For the text-containing cell, return its midpoint in [X, Y] coordinate format. 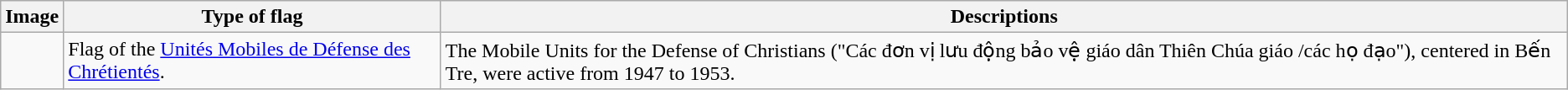
Image [32, 17]
Descriptions [1003, 17]
Flag of the Unités Mobiles de Défense des Chrétientés. [252, 61]
Type of flag [252, 17]
